Locate the cell with the specified text and output its (X, Y) center coordinate. 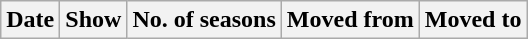
Moved to (473, 20)
Moved from (350, 20)
No. of seasons (204, 20)
Date (30, 20)
Show (94, 20)
